For the text-containing cell, return its midpoint in [x, y] coordinate format. 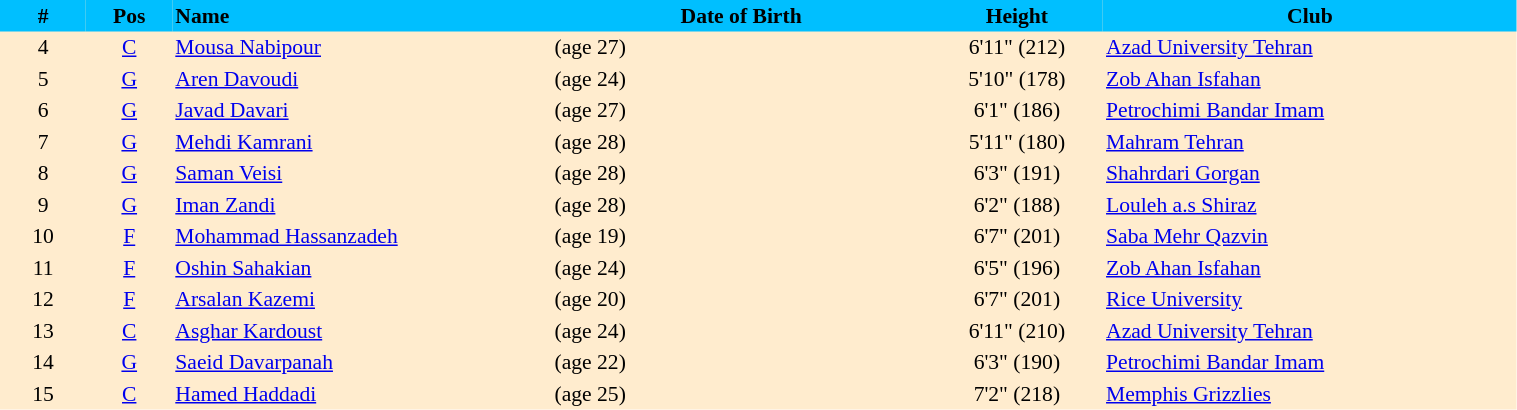
(age 25) [742, 394]
Oshin Sahakian [362, 268]
Memphis Grizzlies [1310, 394]
Date of Birth [742, 16]
6'2" (188) [1017, 205]
Mohammad Hassanzadeh [362, 236]
6'3" (191) [1017, 174]
Name [362, 16]
6'11" (212) [1017, 48]
6'3" (190) [1017, 362]
Aren Davoudi [362, 79]
5 [43, 79]
4 [43, 48]
Club [1310, 16]
Mahram Tehran [1310, 142]
(age 22) [742, 362]
7 [43, 142]
Mousa Nabipour [362, 48]
Pos [129, 16]
Javad Davari [362, 110]
7'2" (218) [1017, 394]
9 [43, 205]
10 [43, 236]
15 [43, 394]
Mehdi Kamrani [362, 142]
6'5" (196) [1017, 268]
5'11" (180) [1017, 142]
Louleh a.s Shiraz [1310, 205]
Height [1017, 16]
Arsalan Kazemi [362, 300]
Saba Mehr Qazvin [1310, 236]
6 [43, 110]
(age 20) [742, 300]
6'11" (210) [1017, 331]
Saeid Davarpanah [362, 362]
12 [43, 300]
8 [43, 174]
Iman Zandi [362, 205]
6'1" (186) [1017, 110]
5'10" (178) [1017, 79]
Rice University [1310, 300]
Shahrdari Gorgan [1310, 174]
11 [43, 268]
(age 19) [742, 236]
Saman Veisi [362, 174]
# [43, 16]
Hamed Haddadi [362, 394]
14 [43, 362]
13 [43, 331]
Asghar Kardoust [362, 331]
